Extract the (x, y) coordinate from the center of the cell holding the provided text.  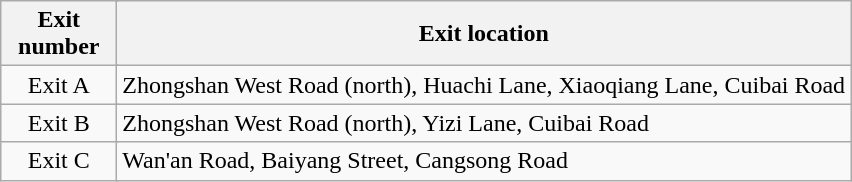
Exit C (59, 161)
Zhongshan West Road (north), Yizi Lane, Cuibai Road (484, 123)
Exit location (484, 34)
Exit A (59, 85)
Exit number (59, 34)
Zhongshan West Road (north), Huachi Lane, Xiaoqiang Lane, Cuibai Road (484, 85)
Exit B (59, 123)
Wan'an Road, Baiyang Street, Cangsong Road (484, 161)
